From the cell containing the given text, extract its center point as [X, Y] coordinate. 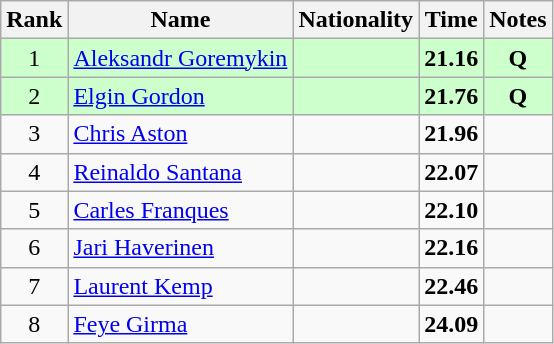
21.76 [452, 96]
24.09 [452, 324]
21.96 [452, 134]
Carles Franques [180, 210]
5 [34, 210]
22.46 [452, 286]
1 [34, 58]
22.16 [452, 248]
Name [180, 20]
4 [34, 172]
Reinaldo Santana [180, 172]
Rank [34, 20]
22.07 [452, 172]
Jari Haverinen [180, 248]
Nationality [356, 20]
Elgin Gordon [180, 96]
Time [452, 20]
Aleksandr Goremykin [180, 58]
22.10 [452, 210]
8 [34, 324]
21.16 [452, 58]
Chris Aston [180, 134]
6 [34, 248]
3 [34, 134]
7 [34, 286]
2 [34, 96]
Laurent Kemp [180, 286]
Notes [518, 20]
Feye Girma [180, 324]
